Detect which cell encompasses the target text, then output its [x, y] center coordinate. 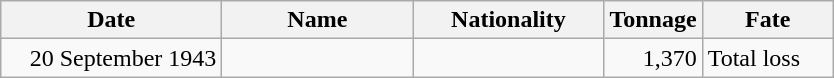
1,370 [653, 58]
Date [112, 20]
20 September 1943 [112, 58]
Name [318, 20]
Total loss [768, 58]
Tonnage [653, 20]
Nationality [508, 20]
Fate [768, 20]
